From the cell containing the given text, extract its center point as (X, Y) coordinate. 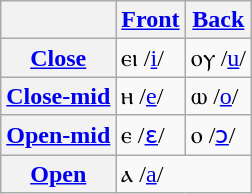
ⲉ /ɛ/ (150, 135)
Close (58, 58)
ⲁ /a/ (184, 173)
ⲏ /e/ (150, 96)
Open-mid (58, 135)
ⲟⲩ /u/ (218, 58)
Close-mid (58, 96)
ⲉⲓ /i/ (150, 58)
ⲟ /ɔ/ (218, 135)
Front (150, 20)
ⲱ /o/ (218, 96)
Open (58, 173)
Back (218, 20)
